Search for the cell housing the specified text and yield its [x, y] center coordinate. 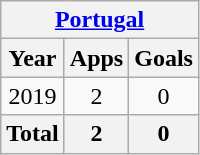
2019 [33, 96]
Total [33, 134]
Apps [96, 58]
Goals [164, 58]
Portugal [100, 20]
Year [33, 58]
